Search for the cell housing the specified text and yield its (x, y) center coordinate. 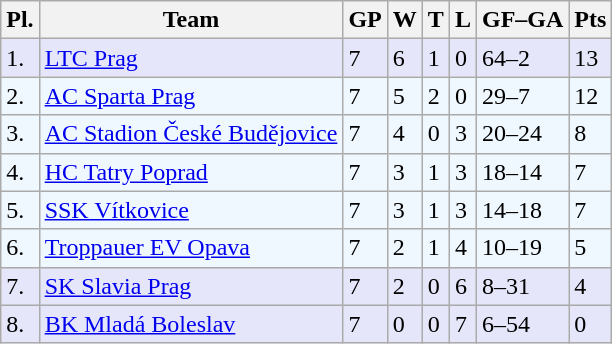
4. (20, 172)
6–54 (522, 324)
29–7 (522, 96)
GF–GA (522, 20)
HC Tatry Poprad (191, 172)
BK Mladá Boleslav (191, 324)
20–24 (522, 134)
L (462, 20)
SK Slavia Prag (191, 286)
SSK Vítkovice (191, 210)
8. (20, 324)
AC Sparta Prag (191, 96)
6. (20, 248)
18–14 (522, 172)
10–19 (522, 248)
12 (590, 96)
5. (20, 210)
64–2 (522, 58)
8–31 (522, 286)
Pl. (20, 20)
Troppauer EV Opava (191, 248)
1. (20, 58)
2. (20, 96)
7. (20, 286)
Team (191, 20)
W (404, 20)
Pts (590, 20)
3. (20, 134)
GP (365, 20)
LTC Prag (191, 58)
8 (590, 134)
14–18 (522, 210)
13 (590, 58)
AC Stadion České Budějovice (191, 134)
T (436, 20)
